Provide the [X, Y] coordinate of the cell's center where the given text is located.  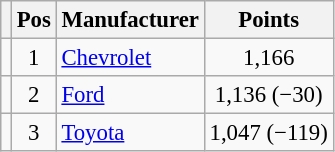
1 [34, 58]
Toyota [130, 133]
1,136 (−30) [268, 95]
Ford [130, 95]
Manufacturer [130, 20]
Pos [34, 20]
1,166 [268, 58]
1,047 (−119) [268, 133]
Points [268, 20]
3 [34, 133]
2 [34, 95]
Chevrolet [130, 58]
